Identify which cell holds the provided text, then report its (X, Y) central coordinate. 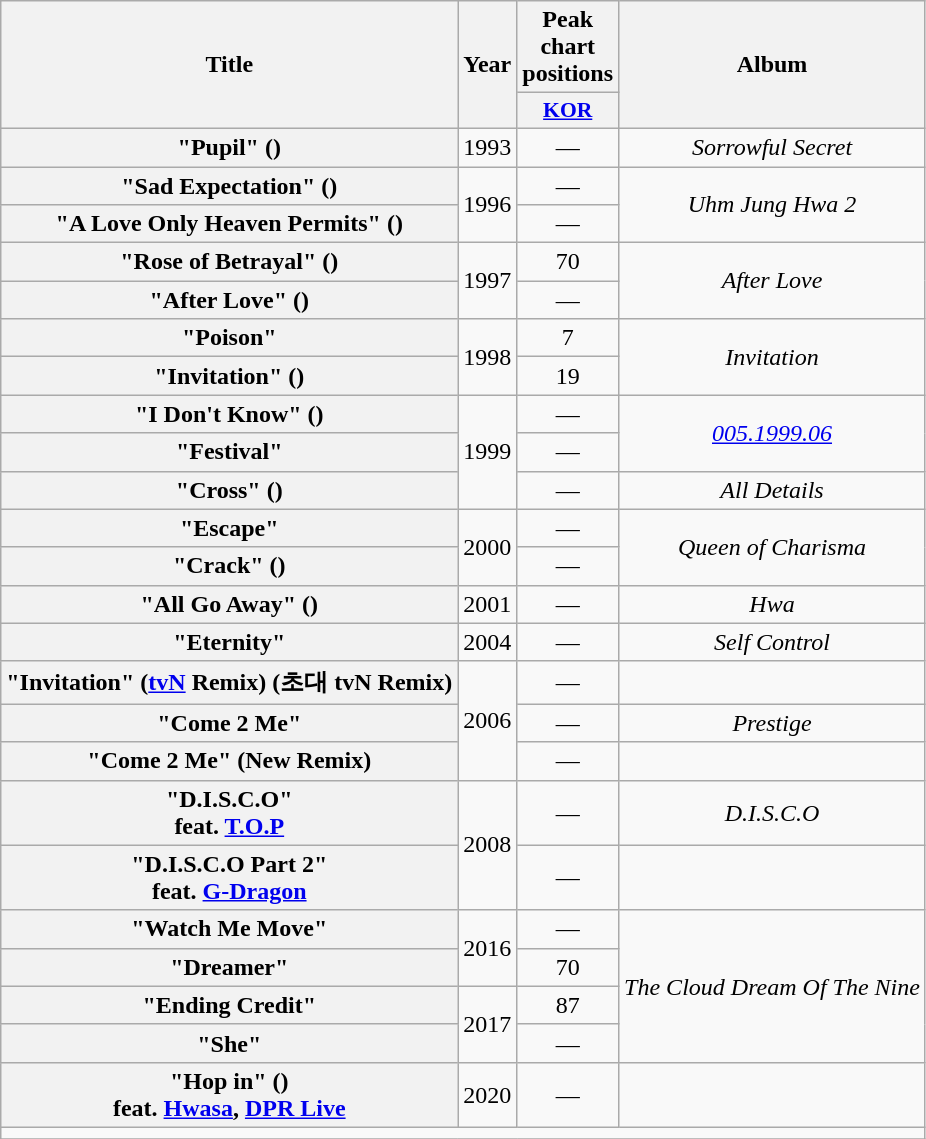
Uhm Jung Hwa 2 (772, 204)
Year (488, 65)
Self Control (772, 642)
005.1999.06 (772, 433)
"Ending Credit" (230, 1005)
"After Love" () (230, 300)
1998 (488, 357)
All Details (772, 490)
1996 (488, 204)
"Hop in" ()feat. Hwasa, DPR Live (230, 1094)
"Sad Expectation" () (230, 185)
"Crack" () (230, 566)
2004 (488, 642)
Title (230, 65)
Queen of Charisma (772, 547)
1999 (488, 452)
Hwa (772, 604)
"She" (230, 1043)
After Love (772, 281)
"All Go Away" () (230, 604)
"Come 2 Me" (230, 723)
"Invitation" () (230, 376)
"Pupil" () (230, 147)
87 (568, 1005)
D.I.S.C.O (772, 812)
2001 (488, 604)
"Escape" (230, 528)
The Cloud Dream Of The Nine (772, 986)
"Cross" () (230, 490)
Album (772, 65)
2008 (488, 845)
"Eternity" (230, 642)
2020 (488, 1094)
"Rose of Betrayal" () (230, 262)
Sorrowful Secret (772, 147)
7 (568, 338)
"Watch Me Move" (230, 929)
2016 (488, 948)
2017 (488, 1024)
2006 (488, 720)
"D.I.S.C.O"feat. T.O.P (230, 812)
"Come 2 Me" (New Remix) (230, 761)
"A Love Only Heaven Permits" () (230, 224)
"Dreamer" (230, 967)
Prestige (772, 723)
KOR (568, 111)
1993 (488, 147)
Invitation (772, 357)
"Invitation" (tvN Remix) (초대 tvN Remix) (230, 682)
19 (568, 376)
Peak chart positions (568, 47)
"D.I.S.C.O Part 2"feat. G-Dragon (230, 878)
1997 (488, 281)
"Poison" (230, 338)
"I Don't Know" () (230, 414)
2000 (488, 547)
"Festival" (230, 452)
